For the text-containing cell, return its midpoint in (x, y) coordinate format. 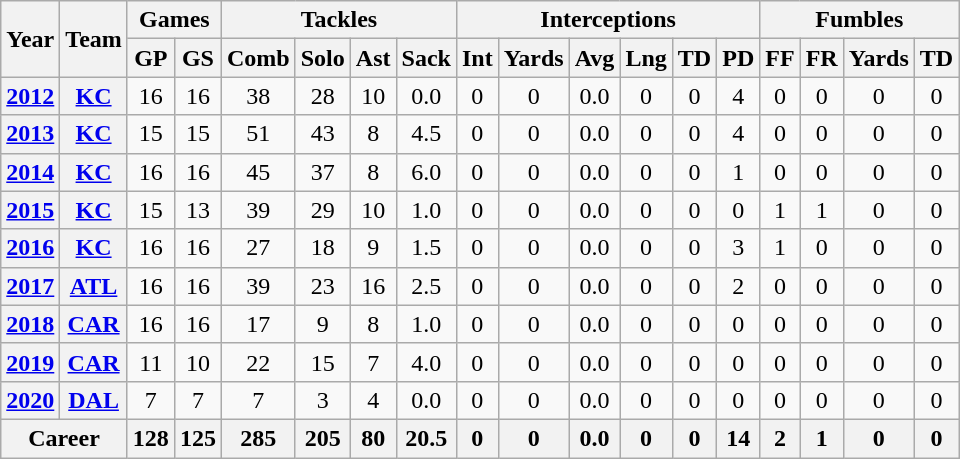
2015 (30, 210)
Solo (322, 58)
GP (150, 58)
14 (738, 438)
29 (322, 210)
22 (258, 362)
37 (322, 172)
43 (322, 134)
Career (64, 438)
80 (373, 438)
FF (780, 58)
2018 (30, 324)
PD (738, 58)
2012 (30, 96)
2014 (30, 172)
Sack (426, 58)
13 (198, 210)
45 (258, 172)
28 (322, 96)
125 (198, 438)
285 (258, 438)
1.5 (426, 248)
18 (322, 248)
Ast (373, 58)
Comb (258, 58)
FR (822, 58)
2017 (30, 286)
23 (322, 286)
Team (94, 39)
Interceptions (608, 20)
Lng (646, 58)
4.0 (426, 362)
Year (30, 39)
GS (198, 58)
ATL (94, 286)
Int (477, 58)
2016 (30, 248)
Avg (594, 58)
Games (174, 20)
11 (150, 362)
205 (322, 438)
38 (258, 96)
DAL (94, 400)
17 (258, 324)
Fumbles (860, 20)
2020 (30, 400)
4.5 (426, 134)
128 (150, 438)
2.5 (426, 286)
6.0 (426, 172)
2013 (30, 134)
27 (258, 248)
Tackles (338, 20)
2019 (30, 362)
20.5 (426, 438)
51 (258, 134)
